Find where the given text appears and provide that cell's center as [X, Y] coordinate. 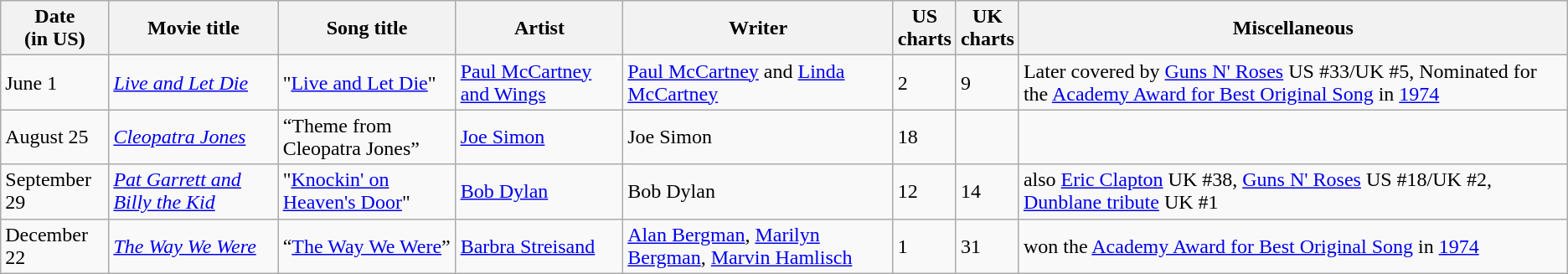
"Live and Let Die" [367, 82]
Live and Let Die [193, 82]
August 25 [55, 137]
December 22 [55, 246]
12 [925, 191]
Cleopatra Jones [193, 137]
"Knockin' on Heaven's Door" [367, 191]
UKcharts [987, 28]
“The Way We Were” [367, 246]
1 [925, 246]
The Way We Were [193, 246]
9 [987, 82]
Song title [367, 28]
18 [925, 137]
14 [987, 191]
US charts [925, 28]
2 [925, 82]
31 [987, 246]
Date(in US) [55, 28]
also Eric Clapton UK #38, Guns N' Roses US #18/UK #2, Dunblane tribute UK #1 [1293, 191]
Artist [539, 28]
Paul McCartney and Wings [539, 82]
“Theme from Cleopatra Jones” [367, 137]
Paul McCartney and Linda McCartney [759, 82]
Movie title [193, 28]
Alan Bergman, Marilyn Bergman, Marvin Hamlisch [759, 246]
Barbra Streisand [539, 246]
Pat Garrett and Billy the Kid [193, 191]
Writer [759, 28]
September 29 [55, 191]
June 1 [55, 82]
won the Academy Award for Best Original Song in 1974 [1293, 246]
Later covered by Guns N' Roses US #33/UK #5, Nominated for the Academy Award for Best Original Song in 1974 [1293, 82]
Miscellaneous [1293, 28]
